Find where the given text appears and provide that cell's center as [X, Y] coordinate. 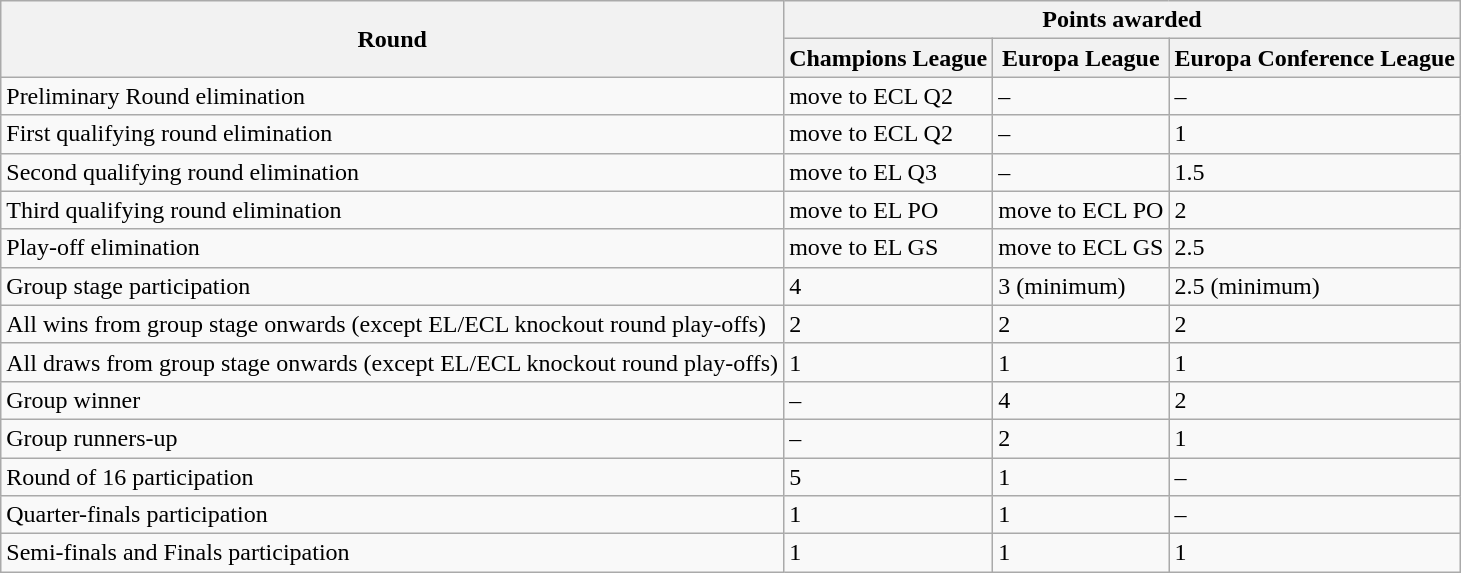
Group stage participation [392, 286]
5 [888, 477]
move to EL GS [888, 248]
Round of 16 participation [392, 477]
2.5 [1314, 248]
move to ECL GS [1081, 248]
Europa Conference League [1314, 58]
Round [392, 39]
move to EL Q3 [888, 172]
move to EL PO [888, 210]
First qualifying round elimination [392, 134]
Quarter-finals participation [392, 515]
1.5 [1314, 172]
move to ECL PO [1081, 210]
Preliminary Round elimination [392, 96]
All draws from group stage onwards (except EL/ECL knockout round play-offs) [392, 362]
All wins from group stage onwards (except EL/ECL knockout round play-offs) [392, 324]
Points awarded [1122, 20]
Play-off elimination [392, 248]
Group winner [392, 400]
Semi-finals and Finals participation [392, 553]
Europa League [1081, 58]
Champions League [888, 58]
2.5 (minimum) [1314, 286]
Third qualifying round elimination [392, 210]
Group runners-up [392, 438]
Second qualifying round elimination [392, 172]
3 (minimum) [1081, 286]
